Extract the (x, y) coordinate from the center of the cell holding the provided text.  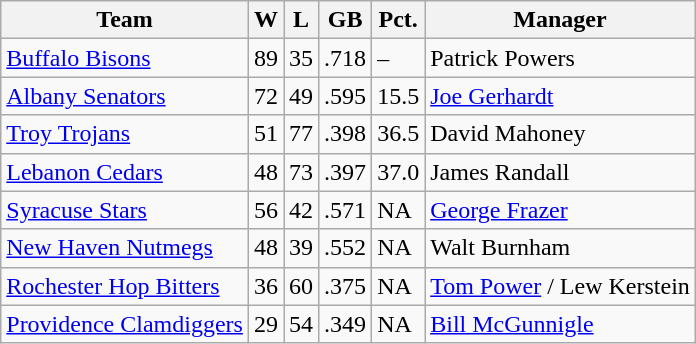
Team (125, 20)
.398 (346, 134)
Walt Burnham (560, 248)
42 (302, 210)
60 (302, 286)
49 (302, 96)
Lebanon Cedars (125, 172)
Providence Clamdiggers (125, 324)
29 (266, 324)
89 (266, 58)
.375 (346, 286)
72 (266, 96)
– (398, 58)
.552 (346, 248)
Buffalo Bisons (125, 58)
.718 (346, 58)
George Frazer (560, 210)
15.5 (398, 96)
Albany Senators (125, 96)
Tom Power / Lew Kerstein (560, 286)
35 (302, 58)
73 (302, 172)
Syracuse Stars (125, 210)
56 (266, 210)
.349 (346, 324)
54 (302, 324)
Manager (560, 20)
Troy Trojans (125, 134)
Joe Gerhardt (560, 96)
77 (302, 134)
Patrick Powers (560, 58)
L (302, 20)
51 (266, 134)
GB (346, 20)
.397 (346, 172)
David Mahoney (560, 134)
36.5 (398, 134)
.571 (346, 210)
New Haven Nutmegs (125, 248)
Pct. (398, 20)
W (266, 20)
Rochester Hop Bitters (125, 286)
James Randall (560, 172)
39 (302, 248)
37.0 (398, 172)
36 (266, 286)
.595 (346, 96)
Bill McGunnigle (560, 324)
